Return the (X, Y) coordinate for the center point of the cell that contains the specified text.  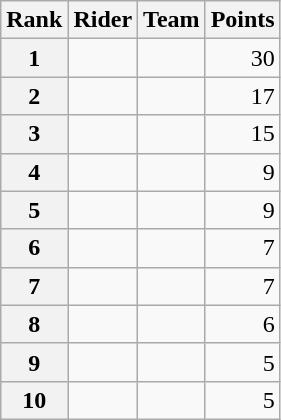
Rider (103, 20)
1 (34, 58)
8 (34, 324)
Team (172, 20)
30 (242, 58)
17 (242, 96)
2 (34, 96)
3 (34, 134)
15 (242, 134)
Rank (34, 20)
4 (34, 172)
10 (34, 400)
Points (242, 20)
